Locate the cell with the specified text and output its (x, y) center coordinate. 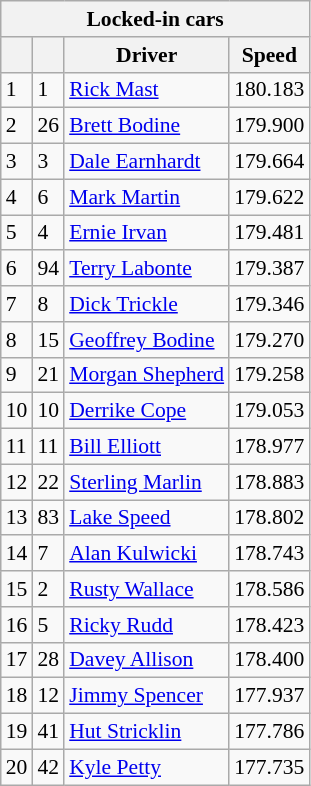
Driver (146, 55)
Hut Stricklin (146, 732)
18 (17, 696)
13 (17, 518)
14 (17, 554)
179.053 (269, 411)
Dale Earnhardt (146, 162)
Brett Bodine (146, 126)
94 (48, 269)
Dick Trickle (146, 304)
Morgan Shepherd (146, 375)
178.586 (269, 589)
83 (48, 518)
26 (48, 126)
Rick Mast (146, 90)
Ricky Rudd (146, 625)
17 (17, 660)
177.786 (269, 732)
Speed (269, 55)
16 (17, 625)
180.183 (269, 90)
Derrike Cope (146, 411)
Alan Kulwicki (146, 554)
179.664 (269, 162)
179.346 (269, 304)
Geoffrey Bodine (146, 340)
42 (48, 767)
177.735 (269, 767)
179.622 (269, 197)
Ernie Irvan (146, 233)
Jimmy Spencer (146, 696)
179.481 (269, 233)
179.387 (269, 269)
19 (17, 732)
Rusty Wallace (146, 589)
41 (48, 732)
Lake Speed (146, 518)
9 (17, 375)
178.977 (269, 447)
Terry Labonte (146, 269)
Locked-in cars (156, 19)
178.743 (269, 554)
Mark Martin (146, 197)
Kyle Petty (146, 767)
179.270 (269, 340)
21 (48, 375)
28 (48, 660)
Sterling Marlin (146, 482)
177.937 (269, 696)
178.802 (269, 518)
Davey Allison (146, 660)
179.258 (269, 375)
178.423 (269, 625)
Bill Elliott (146, 447)
178.400 (269, 660)
20 (17, 767)
179.900 (269, 126)
178.883 (269, 482)
22 (48, 482)
